From the cell containing the given text, extract its center point as (x, y) coordinate. 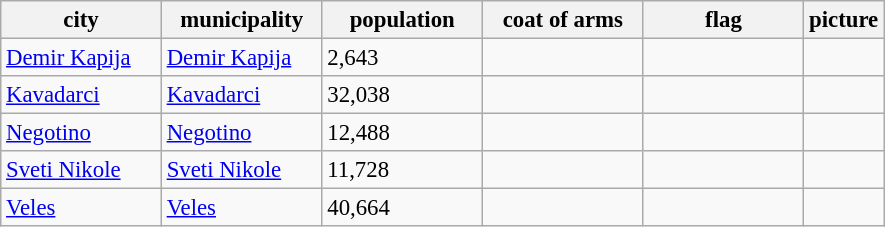
picture (844, 20)
40,664 (402, 208)
11,728 (402, 170)
flag (724, 20)
2,643 (402, 58)
population (402, 20)
coat of arms (564, 20)
city (82, 20)
municipality (242, 20)
32,038 (402, 95)
12,488 (402, 133)
